For the text-containing cell, return its midpoint in (X, Y) coordinate format. 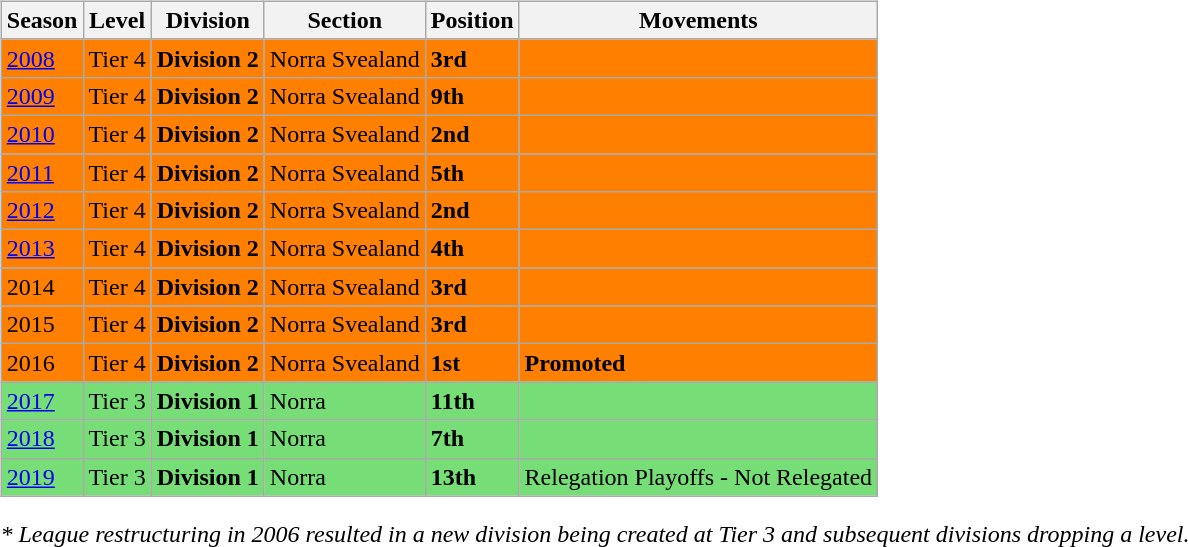
7th (472, 439)
5th (472, 173)
4th (472, 249)
Promoted (698, 363)
Position (472, 20)
13th (472, 477)
1st (472, 363)
2017 (42, 401)
Movements (698, 20)
Level (117, 20)
2009 (42, 96)
2018 (42, 439)
11th (472, 401)
2010 (42, 134)
Division (208, 20)
Section (344, 20)
2016 (42, 363)
9th (472, 96)
2014 (42, 287)
2011 (42, 173)
2015 (42, 325)
Season (42, 20)
Relegation Playoffs - Not Relegated (698, 477)
2012 (42, 211)
2008 (42, 58)
2013 (42, 249)
2019 (42, 477)
